Return the (x, y) coordinate for the center point of the cell that contains the specified text.  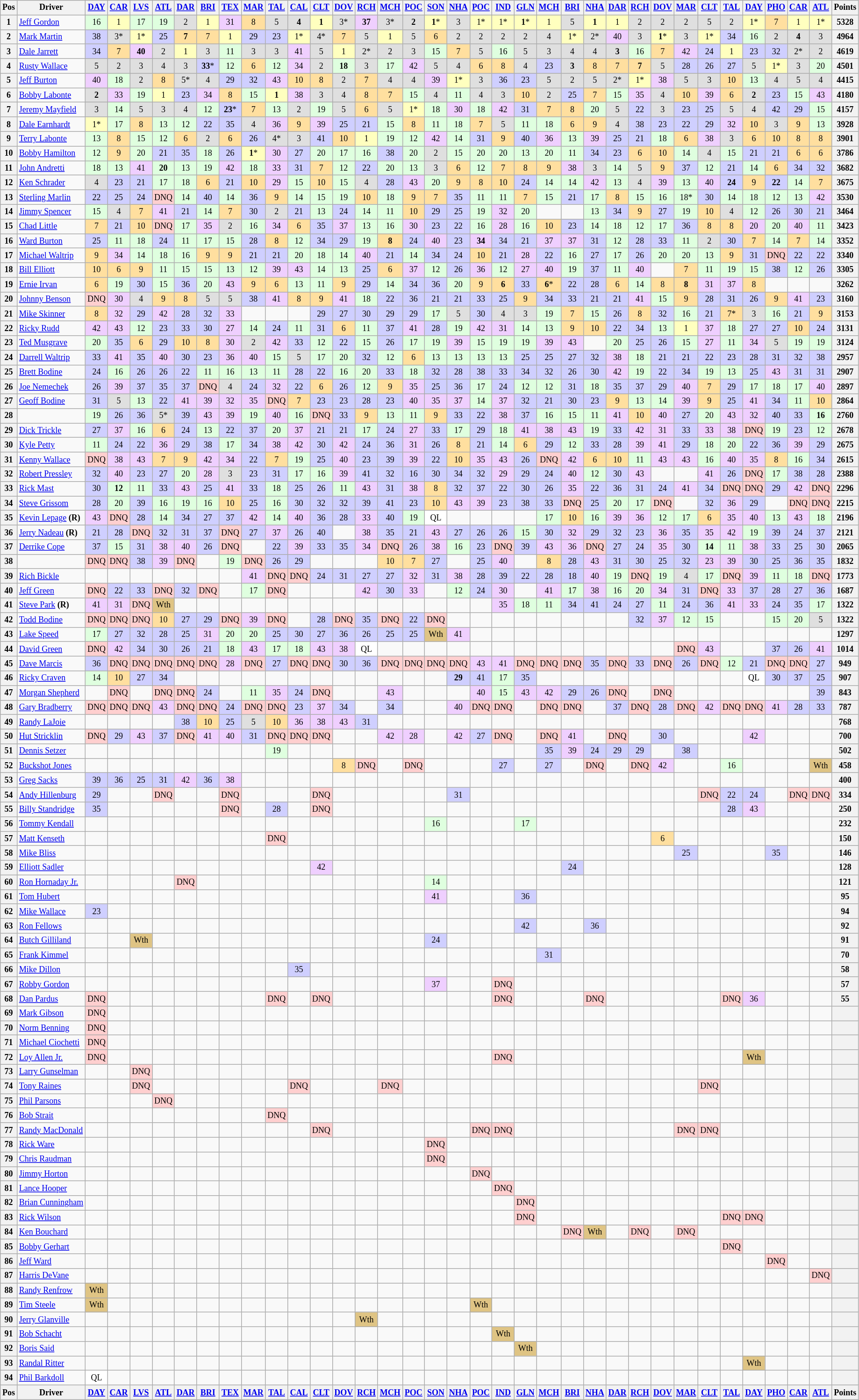
50 (9, 736)
Rick Mast (51, 488)
4180 (845, 95)
Phil Parsons (51, 1101)
60 (9, 882)
3464 (845, 211)
Andy Hillenburg (51, 795)
95 (845, 897)
2957 (845, 357)
1297 (845, 634)
4501 (845, 65)
Randy Renfrow (51, 1291)
Joe Nemechek (51, 386)
Sterling Marlin (51, 197)
Ricky Rudd (51, 328)
4157 (845, 109)
4415 (845, 80)
Michael Waltrip (51, 255)
47 (9, 693)
Jerry Glanville (51, 1320)
Bob Schacht (51, 1334)
John Andretti (51, 168)
44 (9, 649)
18* (686, 197)
Gary Bradberry (51, 707)
502 (845, 751)
89 (9, 1305)
Phil Barkdoll (51, 1378)
Bobby Gerhart (51, 1247)
700 (845, 736)
Randy LaJoie (51, 722)
2897 (845, 386)
907 (845, 678)
68 (9, 999)
Ken Bouchard (51, 1232)
59 (9, 868)
843 (845, 693)
Ricky Craven (51, 678)
Jeremy Mayfield (51, 109)
Mark Martin (51, 36)
2196 (845, 518)
1014 (845, 649)
Johnny Benson (51, 299)
458 (845, 766)
2678 (845, 430)
Mike Dillon (51, 970)
Elliott Sadler (51, 868)
Terry Labonte (51, 138)
2675 (845, 445)
Steve Park (R) (51, 605)
88 (9, 1291)
128 (845, 868)
85 (9, 1247)
Mike Wallace (51, 911)
Morgan Shepherd (51, 693)
3901 (845, 138)
3675 (845, 182)
Bob Strait (51, 1116)
Bill Elliott (51, 270)
3262 (845, 284)
3160 (845, 299)
45 (9, 663)
3131 (845, 328)
3352 (845, 241)
81 (9, 1189)
Chad Little (51, 226)
Ted Musgrave (51, 343)
53 (9, 780)
80 (9, 1174)
3153 (845, 313)
3305 (845, 270)
84 (9, 1232)
David Green (51, 649)
Boris Said (51, 1349)
Steve Grissom (51, 503)
Todd Bodine (51, 620)
54 (9, 795)
Lance Hooper (51, 1189)
Jimmy Horton (51, 1174)
61 (9, 897)
78 (9, 1145)
Dave Marcis (51, 663)
Tommy Kendall (51, 824)
83 (9, 1218)
3928 (845, 124)
52 (9, 766)
3340 (845, 255)
56 (9, 824)
Larry Gunselman (51, 1072)
49 (9, 722)
87 (9, 1276)
Derrike Cope (51, 547)
Ron Hornaday Jr. (51, 882)
Randy MacDonald (51, 1130)
Brett Bodine (51, 372)
Lake Speed (51, 634)
400 (845, 780)
2760 (845, 416)
79 (9, 1159)
Norm Benning (51, 1028)
73 (9, 1072)
Mike Bliss (51, 853)
3682 (845, 168)
Mark Gibson (51, 1014)
1687 (845, 591)
Jeff Gordon (51, 22)
46 (9, 678)
Jeff Ward (51, 1262)
4964 (845, 36)
Dale Earnhardt (51, 124)
48 (9, 707)
82 (9, 1203)
2864 (845, 401)
Brian Cunningham (51, 1203)
Hut Stricklin (51, 736)
33* (208, 65)
Bobby Labonte (51, 95)
334 (845, 795)
72 (9, 1057)
76 (9, 1116)
250 (845, 809)
Tim Steele (51, 1305)
Mike Skinner (51, 313)
2615 (845, 459)
949 (845, 663)
Billy Standridge (51, 809)
232 (845, 824)
Darrell Waltrip (51, 357)
1832 (845, 561)
71 (9, 1043)
4619 (845, 51)
75 (9, 1101)
2065 (845, 547)
69 (9, 1014)
93 (9, 1364)
1773 (845, 576)
74 (9, 1086)
6* (549, 284)
Jerry Nadeau (R) (51, 532)
90 (9, 1320)
2121 (845, 532)
768 (845, 722)
Randal Ritter (51, 1364)
Butch Gilliland (51, 941)
Chris Raudman (51, 1159)
Kenny Wallace (51, 459)
Dale Jarrett (51, 51)
67 (9, 984)
Loy Allen Jr. (51, 1057)
Buckshot Jones (51, 766)
65 (9, 955)
Kevin Lepage (R) (51, 518)
Matt Kenseth (51, 839)
2296 (845, 488)
Rusty Wallace (51, 65)
86 (9, 1262)
2388 (845, 474)
Rick Wilson (51, 1218)
Bobby Hamilton (51, 153)
121 (845, 882)
2907 (845, 372)
23* (230, 109)
Dennis Setzer (51, 751)
Michael Ciochetti (51, 1043)
2215 (845, 503)
Geoff Bodine (51, 401)
Ron Fellows (51, 926)
146 (845, 853)
787 (845, 707)
Frank Kimmel (51, 955)
66 (9, 970)
7* (731, 313)
51 (9, 751)
Harris DeVane (51, 1276)
Jimmy Spencer (51, 211)
Dick Trickle (51, 430)
Kyle Petty (51, 445)
Robert Pressley (51, 474)
Ernie Irvan (51, 284)
3124 (845, 343)
62 (9, 911)
Jeff Burton (51, 80)
63 (9, 926)
Ken Schrader (51, 182)
5328 (845, 22)
77 (9, 1130)
Tony Raines (51, 1086)
Dan Pardus (51, 999)
Ward Burton (51, 241)
Rick Ware (51, 1145)
Rich Bickle (51, 576)
Jeff Green (51, 591)
150 (845, 839)
64 (9, 941)
Robby Gordon (51, 984)
3530 (845, 197)
3423 (845, 226)
3786 (845, 153)
Tom Hubert (51, 897)
Greg Sacks (51, 780)
